Find where the given text appears and provide that cell's center as [x, y] coordinate. 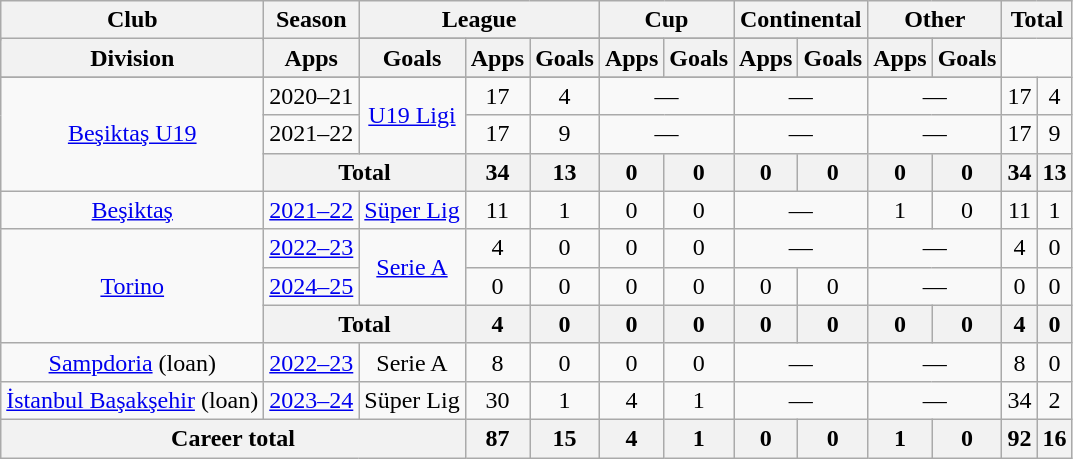
U19 Ligi [412, 115]
Other [935, 20]
Torino [132, 286]
Division [132, 58]
Cup [666, 20]
2020–21 [312, 96]
92 [1020, 438]
Career total [233, 438]
87 [497, 438]
16 [1054, 438]
Sampdoria (loan) [132, 362]
2023–24 [312, 400]
Beşiktaş U19 [132, 134]
Continental [801, 20]
İstanbul Başakşehir (loan) [132, 400]
Beşiktaş [132, 210]
15 [565, 438]
Club [132, 20]
2024–25 [312, 286]
League [480, 20]
2 [1054, 400]
30 [497, 400]
Season [312, 20]
